Return [x, y] of the center of cell containing provided text 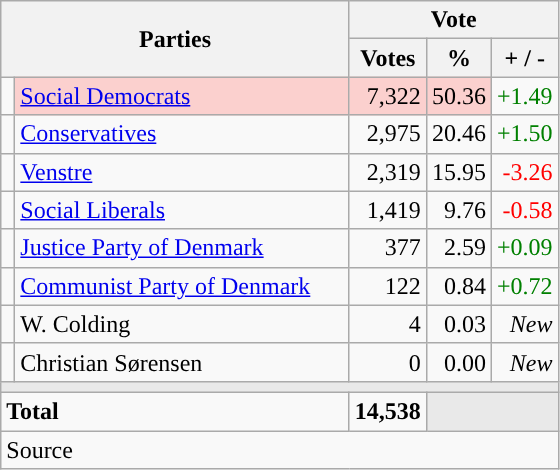
Social Liberals [182, 210]
0.03 [458, 324]
Justice Party of Denmark [182, 248]
Source [280, 449]
4 [388, 324]
-0.58 [524, 210]
+1.50 [524, 134]
Conservatives [182, 134]
Votes [388, 58]
Christian Sørensen [182, 362]
Vote [454, 20]
2,319 [388, 172]
0.00 [458, 362]
122 [388, 286]
W. Colding [182, 324]
Social Democrats [182, 96]
0.84 [458, 286]
+ / - [524, 58]
50.36 [458, 96]
15.95 [458, 172]
377 [388, 248]
20.46 [458, 134]
0 [388, 362]
2.59 [458, 248]
% [458, 58]
+0.09 [524, 248]
Venstre [182, 172]
9.76 [458, 210]
+1.49 [524, 96]
1,419 [388, 210]
Total [176, 411]
Parties [176, 39]
14,538 [388, 411]
7,322 [388, 96]
2,975 [388, 134]
Communist Party of Denmark [182, 286]
+0.72 [524, 286]
-3.26 [524, 172]
